Output the (x, y) coordinate of the center of the cell containing the given text.  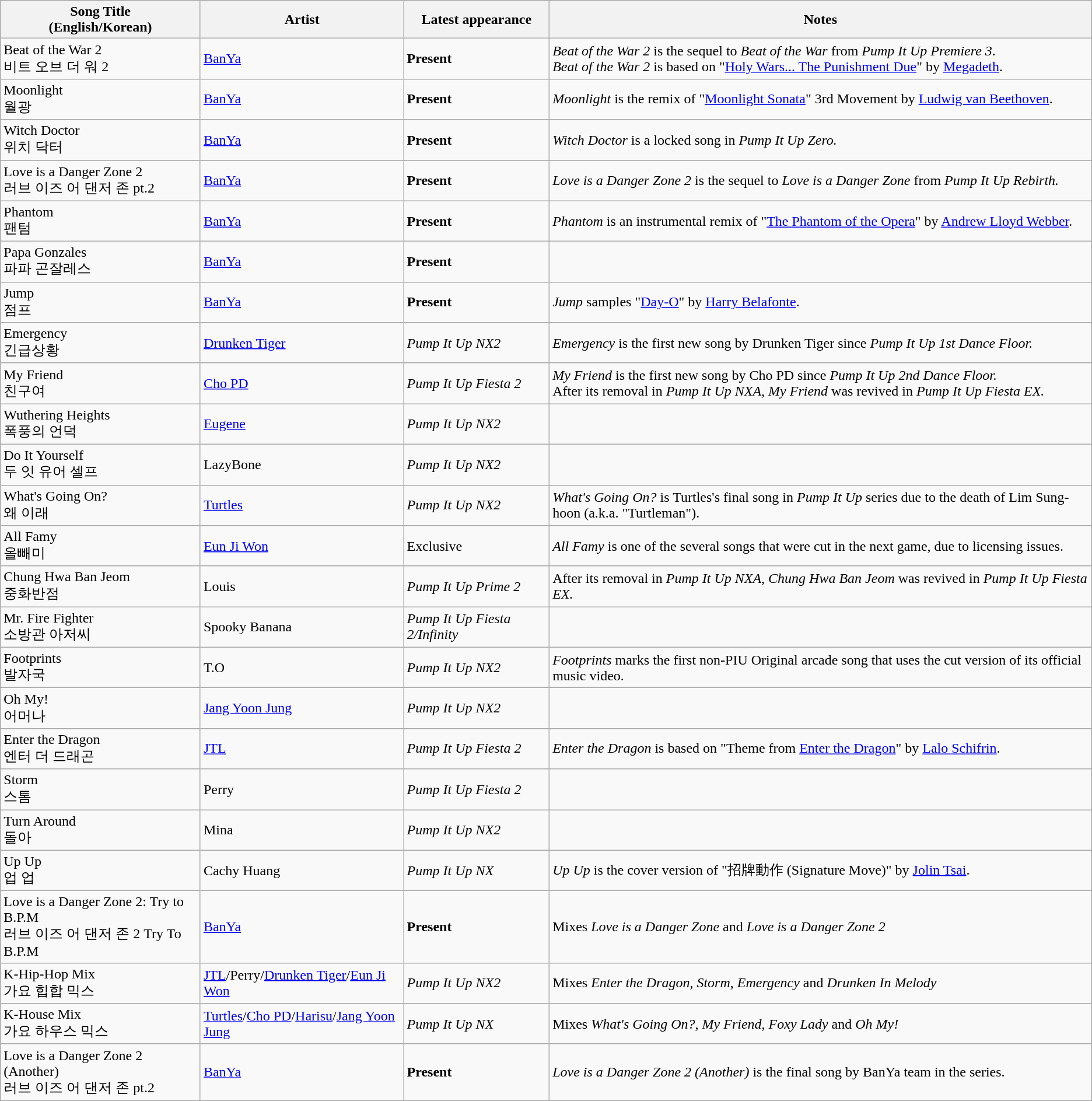
After its removal in Pump It Up NXA, Chung Hwa Ban Jeom was revived in Pump It Up Fiesta EX. (821, 586)
Love is a Danger Zone 2 is the sequel to Love is a Danger Zone from Pump It Up Rebirth. (821, 180)
Pump It Up Fiesta 2/Infinity (477, 627)
Song Title(English/Korean) (100, 20)
Turtles (302, 505)
JTL (302, 749)
JTL/Perry/Drunken Tiger/Eun Ji Won (302, 983)
Moonlight월광 (100, 99)
K-Hip-Hop Mix가요 힙합 믹스 (100, 983)
Turn Around돌아 (100, 830)
What's Going On?왜 이래 (100, 505)
Papa Gonzales파파 곤잘레스 (100, 262)
Eugene (302, 424)
Drunken Tiger (302, 343)
Love is a Danger Zone 2: Try to B.P.M러브 이즈 어 댄저 존 2 Try To B.P.M (100, 927)
K-House Mix가요 하우스 믹스 (100, 1024)
Beat of the War 2비트 오브 더 워 2 (100, 59)
Emergency is the first new song by Drunken Tiger since Pump It Up 1st Dance Floor. (821, 343)
T.O (302, 667)
Wuthering Heights폭풍의 언덕 (100, 424)
Chung Hwa Ban Jeom중화반점 (100, 586)
All Famy올빼미 (100, 546)
Phantom is an instrumental remix of "The Phantom of the Opera" by Andrew Lloyd Webber. (821, 221)
What's Going On? is Turtles's final song in Pump It Up series due to the death of Lim Sung-hoon (a.k.a. "Turtleman"). (821, 505)
Up Up업 업 (100, 871)
Cho PD (302, 383)
Love is a Danger Zone 2 (Another)러브 이즈 어 댄저 존 pt.2 (100, 1072)
Latest appearance (477, 20)
Jump samples "Day-O" by Harry Belafonte. (821, 302)
Exclusive (477, 546)
Up Up is the cover version of "招牌動作 (Signature Move)" by Jolin Tsai. (821, 871)
My Friend친구여 (100, 383)
Louis (302, 586)
Emergency긴급상황 (100, 343)
Perry (302, 789)
Notes (821, 20)
Turtles/Cho PD/Harisu/Jang Yoon Jung (302, 1024)
Storm스톰 (100, 789)
Artist (302, 20)
Pump It Up Prime 2 (477, 586)
Footprints marks the first non-PIU Original arcade song that uses the cut version of its official music video. (821, 667)
Eun Ji Won (302, 546)
LazyBone (302, 464)
Mixes What's Going On?, My Friend, Foxy Lady and Oh My! (821, 1024)
Moonlight is the remix of "Moonlight Sonata" 3rd Movement by Ludwig van Beethoven. (821, 99)
Jump점프 (100, 302)
Spooky Banana (302, 627)
Mixes Love is a Danger Zone and Love is a Danger Zone 2 (821, 927)
Do It Yourself두 잇 유어 셀프 (100, 464)
Mr. Fire Fighter소방관 아저씨 (100, 627)
Enter the Dragon is based on "Theme from Enter the Dragon" by Lalo Schifrin. (821, 749)
Phantom팬텀 (100, 221)
Witch Doctor is a locked song in Pump It Up Zero. (821, 140)
Witch Doctor위치 닥터 (100, 140)
All Famy is one of the several songs that were cut in the next game, due to licensing issues. (821, 546)
Mixes Enter the Dragon, Storm, Emergency and Drunken In Melody (821, 983)
Cachy Huang (302, 871)
Enter the Dragon엔터 더 드래곤 (100, 749)
Mina (302, 830)
Footprints발자국 (100, 667)
Oh My!어머나 (100, 708)
Love is a Danger Zone 2러브 이즈 어 댄저 존 pt.2 (100, 180)
Love is a Danger Zone 2 (Another) is the final song by BanYa team in the series. (821, 1072)
Jang Yoon Jung (302, 708)
